Provide the (X, Y) coordinate of the cell's center where the given text is located.  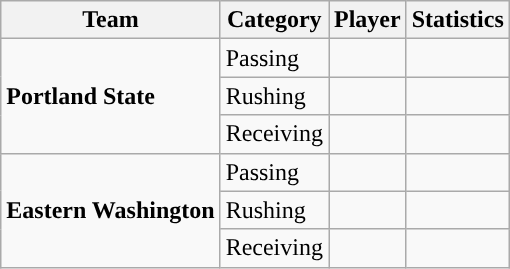
Eastern Washington (110, 210)
Category (274, 20)
Portland State (110, 96)
Team (110, 20)
Statistics (458, 20)
Player (367, 20)
